From the cell containing the given text, extract its center point as (X, Y) coordinate. 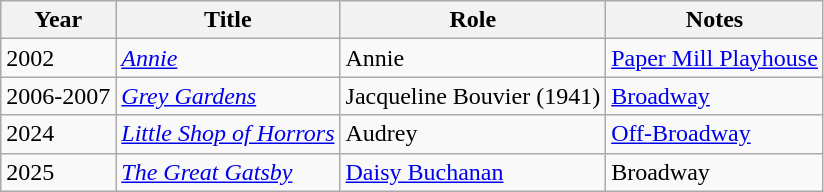
Title (228, 20)
Little Shop of Horrors (228, 134)
Audrey (473, 134)
Notes (715, 20)
2006-2007 (58, 96)
Jacqueline Bouvier (1941) (473, 96)
2002 (58, 58)
2024 (58, 134)
Off-Broadway (715, 134)
Grey Gardens (228, 96)
The Great Gatsby (228, 172)
2025 (58, 172)
Paper Mill Playhouse (715, 58)
Year (58, 20)
Role (473, 20)
Daisy Buchanan (473, 172)
